Determine the (x, y) coordinate at the center of the cell enclosing the given text.  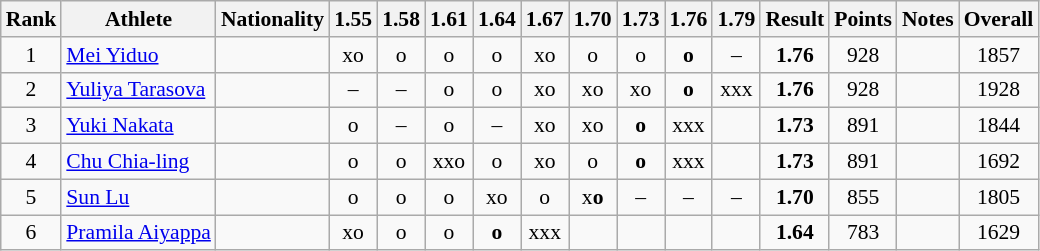
3 (32, 126)
4 (32, 162)
1805 (999, 197)
Sun Lu (138, 197)
1.61 (449, 19)
Yuki Nakata (138, 126)
Mei Yiduo (138, 55)
Nationality (272, 19)
1844 (999, 126)
Points (863, 19)
2 (32, 90)
Rank (32, 19)
1 (32, 55)
1.58 (401, 19)
Chu Chia-ling (138, 162)
783 (863, 233)
855 (863, 197)
Yuliya Tarasova (138, 90)
Result (794, 19)
1.55 (353, 19)
1.67 (545, 19)
1.79 (736, 19)
xxo (449, 162)
6 (32, 233)
Pramila Aiyappa (138, 233)
Overall (999, 19)
1928 (999, 90)
Notes (928, 19)
Athlete (138, 19)
1692 (999, 162)
5 (32, 197)
1857 (999, 55)
1629 (999, 233)
